Provide the (X, Y) coordinate of the cell's center where the given text is located.  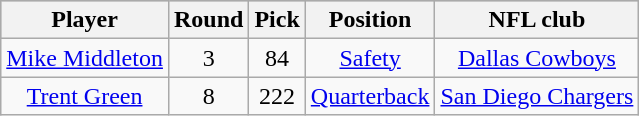
Trent Green (85, 96)
Round (208, 20)
Dallas Cowboys (537, 58)
Safety (370, 58)
84 (277, 58)
Position (370, 20)
3 (208, 58)
222 (277, 96)
San Diego Chargers (537, 96)
Pick (277, 20)
Mike Middleton (85, 58)
Quarterback (370, 96)
8 (208, 96)
NFL club (537, 20)
Player (85, 20)
